Detect which cell encompasses the target text, then output its (X, Y) center coordinate. 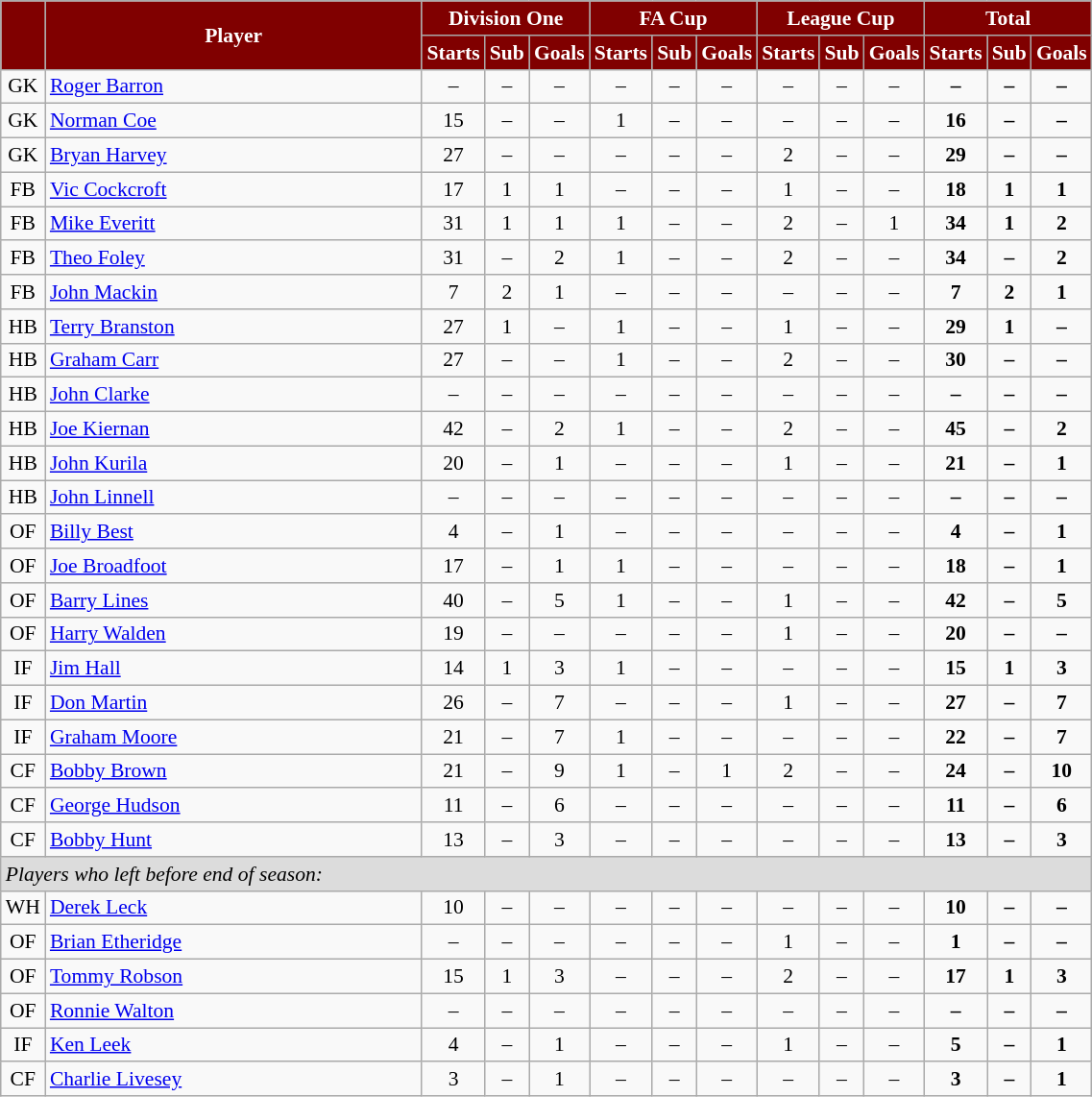
WH (23, 908)
Mike Everitt (234, 224)
Players who left before end of season: (546, 874)
Ronnie Walton (234, 1011)
FA Cup (673, 18)
Roger Barron (234, 86)
Graham Moore (234, 737)
Billy Best (234, 532)
Player (234, 35)
John Kurila (234, 463)
19 (453, 634)
Bobby Brown (234, 771)
14 (453, 669)
9 (559, 771)
30 (955, 360)
Charlie Livesey (234, 1080)
Joe Broadfoot (234, 566)
24 (955, 771)
26 (453, 703)
Derek Leck (234, 908)
Don Martin (234, 703)
Total (1007, 18)
Terry Branston (234, 327)
John Linnell (234, 498)
45 (955, 429)
Norman Coe (234, 121)
Bobby Hunt (234, 840)
George Hudson (234, 806)
Bryan Harvey (234, 156)
Ken Leek (234, 1045)
22 (955, 737)
Joe Kiernan (234, 429)
Vic Cockcroft (234, 189)
Brian Etheridge (234, 942)
League Cup (840, 18)
16 (955, 121)
Graham Carr (234, 360)
Harry Walden (234, 634)
Division One (505, 18)
John Mackin (234, 292)
Tommy Robson (234, 977)
Theo Foley (234, 258)
John Clarke (234, 395)
40 (453, 600)
Jim Hall (234, 669)
Barry Lines (234, 600)
